Pinpoint the cell where the given text exists, returning its (X, Y) midpoint coordinate. 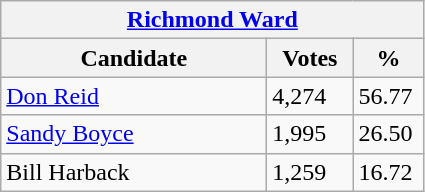
26.50 (388, 134)
Richmond Ward (212, 20)
Sandy Boyce (134, 134)
Votes (310, 58)
Don Reid (134, 96)
16.72 (388, 172)
Candidate (134, 58)
% (388, 58)
4,274 (310, 96)
1,995 (310, 134)
1,259 (310, 172)
56.77 (388, 96)
Bill Harback (134, 172)
